Provide the [x, y] coordinate of the cell's center where the given text is located.  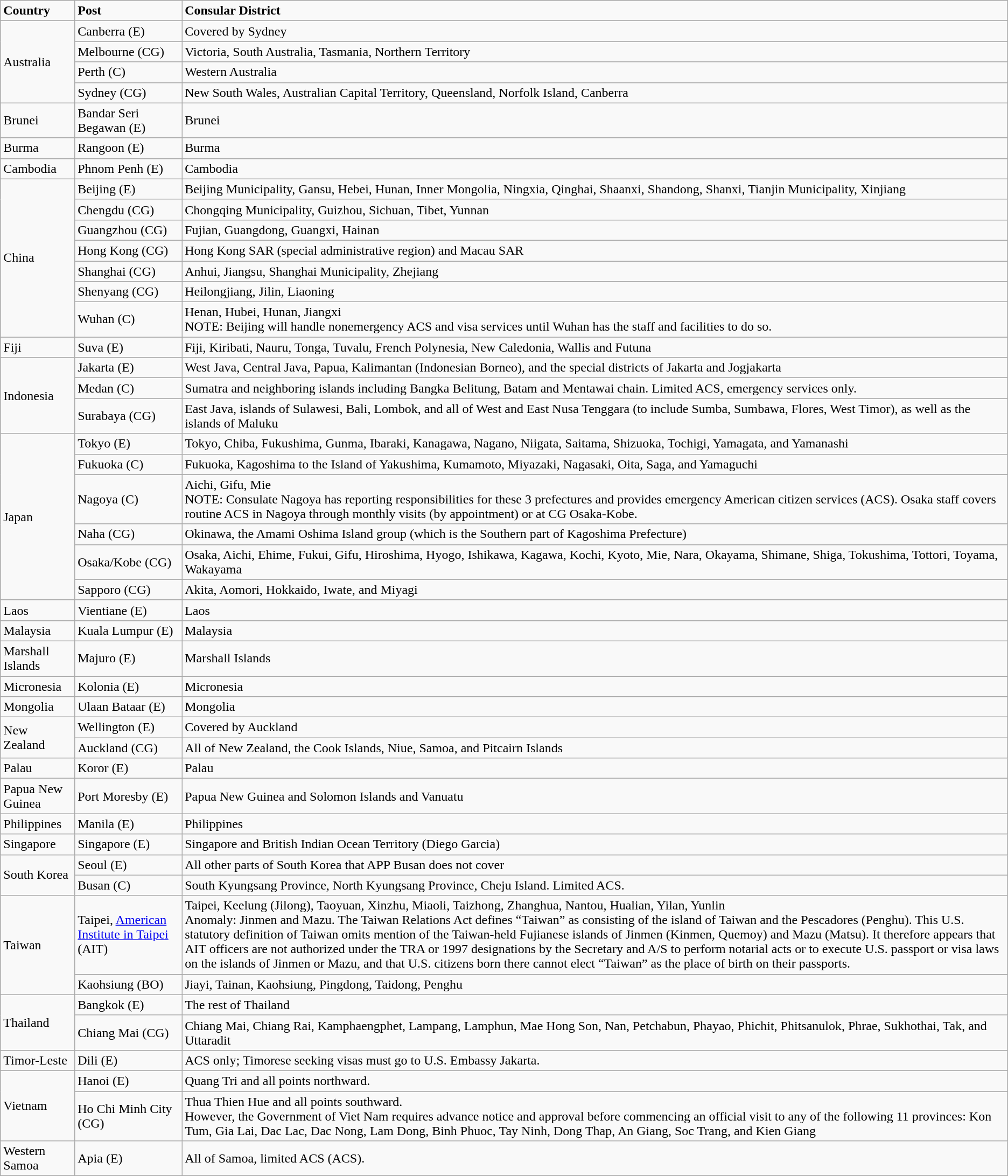
West Java, Central Java, Papua, Kalimantan (Indonesian Borneo), and the special districts of Jakarta and Jogjakarta [595, 368]
Port Moresby (E) [128, 796]
Dili (E) [128, 1060]
Melbourne (CG) [128, 52]
Canberra (E) [128, 31]
Thailand [38, 1022]
Bandar Seri Begawan (E) [128, 121]
Kaohsiung (BO) [128, 984]
Western Samoa [38, 1159]
Western Australia [595, 72]
Koror (E) [128, 768]
Shenyang (CG) [128, 292]
Shanghai (CG) [128, 271]
Surabaya (CG) [128, 416]
Busan (C) [128, 885]
Japan [38, 517]
Majuro (E) [128, 658]
Wuhan (C) [128, 320]
South Kyungsang Province, North Kyungsang Province, Cheju Island. Limited ACS. [595, 885]
All other parts of South Korea that APP Busan does not cover [595, 865]
Manila (E) [128, 824]
New Zealand [38, 738]
China [38, 257]
Hong Kong (CG) [128, 250]
Perth (C) [128, 72]
Kuala Lumpur (E) [128, 631]
Chongqing Municipality, Guizhou, Sichuan, Tibet, Yunnan [595, 209]
Suva (E) [128, 347]
Hong Kong SAR (special administrative region) and Macau SAR [595, 250]
Fiji, Kiribati, Nauru, Tonga, Tuvalu, French Polynesia, New Caledonia, Wallis and Futuna [595, 347]
Auckland (CG) [128, 748]
Jakarta (E) [128, 368]
Papua New Guinea [38, 796]
Taiwan [38, 945]
Vientiane (E) [128, 610]
Henan, Hubei, Hunan, JiangxiNOTE: Beijing will handle nonemergency ACS and visa services until Wuhan has the staff and facilities to do so. [595, 320]
Fujian, Guangdong, Guangxi, Hainan [595, 230]
Jiayi, Tainan, Kaohsiung, Pingdong, Taidong, Penghu [595, 984]
Australia [38, 62]
Singapore and British Indian Ocean Territory (Diego Garcia) [595, 844]
Indonesia [38, 395]
Guangzhou (CG) [128, 230]
All of Samoa, limited ACS (ACS). [595, 1159]
Medan (C) [128, 388]
Tokyo (E) [128, 444]
ACS only; Timorese seeking visas must go to U.S. Embassy Jakarta. [595, 1060]
Singapore [38, 844]
Chengdu (CG) [128, 209]
Apia (E) [128, 1159]
Ulaan Bataar (E) [128, 707]
Sydney (CG) [128, 93]
Anhui, Jiangsu, Shanghai Municipality, Zhejiang [595, 271]
Hanoi (E) [128, 1081]
Post [128, 11]
New South Wales, Australian Capital Territory, Queensland, Norfolk Island, Canberra [595, 93]
Phnom Penh (E) [128, 169]
Papua New Guinea and Solomon Islands and Vanuatu [595, 796]
Chiang Mai (CG) [128, 1033]
Quang Tri and all points northward. [595, 1081]
Rangoon (E) [128, 148]
Akita, Aomori, Hokkaido, Iwate, and Miyagi [595, 590]
Fiji [38, 347]
Sapporo (CG) [128, 590]
Covered by Auckland [595, 727]
Sumatra and neighboring islands including Bangka Belitung, Batam and Mentawai chain. Limited ACS, emergency services only. [595, 388]
South Korea [38, 875]
Consular District [595, 11]
Osaka/Kobe (CG) [128, 562]
The rest of Thailand [595, 1005]
Tokyo, Chiba, Fukushima, Gunma, Ibaraki, Kanagawa, Nagano, Niigata, Saitama, Shizuoka, Tochigi, Yamagata, and Yamanashi [595, 444]
Timor-Leste [38, 1060]
Kolonia (E) [128, 687]
Fukuoka, Kagoshima to the Island of Yakushima, Kumamoto, Miyazaki, Nagasaki, Oita, Saga, and Yamaguchi [595, 464]
Beijing Municipality, Gansu, Hebei, Hunan, Inner Mongolia, Ningxia, Qinghai, Shaanxi, Shandong, Shanxi, Tianjin Municipality, Xinjiang [595, 189]
All of New Zealand, the Cook Islands, Niue, Samoa, and Pitcairn Islands [595, 748]
Bangkok (E) [128, 1005]
Okinawa, the Amami Oshima Island group (which is the Southern part of Kagoshima Prefecture) [595, 534]
Naha (CG) [128, 534]
Covered by Sydney [595, 31]
Ho Chi Minh City (CG) [128, 1116]
Heilongjiang, Jilin, Liaoning [595, 292]
Country [38, 11]
Fukuoka (C) [128, 464]
Seoul (E) [128, 865]
Singapore (E) [128, 844]
Beijing (E) [128, 189]
Taipei, American Institute in Taipei (AIT) [128, 935]
Wellington (E) [128, 727]
Victoria, South Australia, Tasmania, Northern Territory [595, 52]
Nagoya (C) [128, 499]
Vietnam [38, 1105]
